Identify which cell holds the provided text, then report its (X, Y) central coordinate. 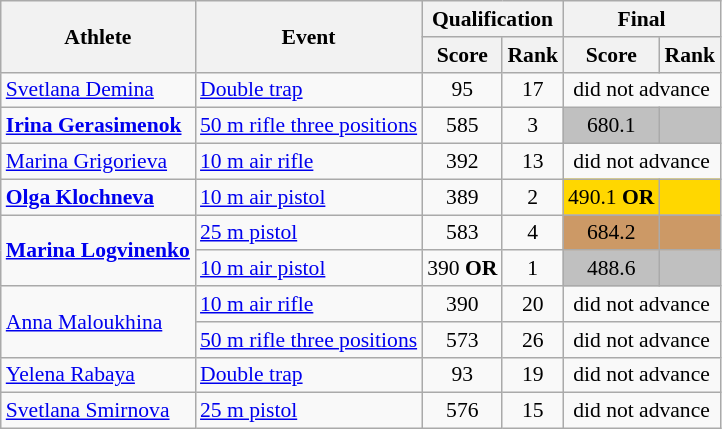
490.1 OR (611, 197)
Svetlana Smirnova (98, 411)
2 (532, 197)
17 (532, 90)
Svetlana Demina (98, 90)
93 (462, 375)
585 (462, 126)
684.2 (611, 233)
389 (462, 197)
Final (642, 19)
573 (462, 340)
4 (532, 233)
392 (462, 162)
Irina Gerasimenok (98, 126)
3 (532, 126)
1 (532, 269)
488.6 (611, 269)
Event (308, 36)
13 (532, 162)
Olga Klochneva (98, 197)
Athlete (98, 36)
15 (532, 411)
Anna Maloukhina (98, 322)
Yelena Rabaya (98, 375)
Marina Logvinenko (98, 250)
390 (462, 304)
680.1 (611, 126)
Marina Grigorieva (98, 162)
583 (462, 233)
26 (532, 340)
19 (532, 375)
576 (462, 411)
20 (532, 304)
390 OR (462, 269)
Qualification (492, 19)
95 (462, 90)
